Scan for the cell matching the given text and deliver its [x, y] coordinate at center. 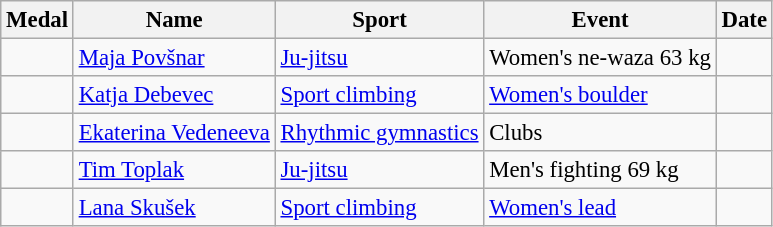
Sport [380, 20]
Maja Povšnar [174, 58]
Rhythmic gymnastics [380, 133]
Women's ne-waza 63 kg [600, 58]
Clubs [600, 133]
Lana Skušek [174, 208]
Tim Toplak [174, 170]
Event [600, 20]
Date [744, 20]
Medal [38, 20]
Women's boulder [600, 95]
Ekaterina Vedeneeva [174, 133]
Women's lead [600, 208]
Men's fighting 69 kg [600, 170]
Name [174, 20]
Katja Debevec [174, 95]
